Detect which cell encompasses the target text, then output its (X, Y) center coordinate. 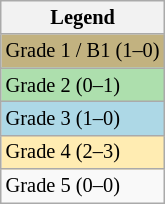
Grade 2 (0–1) (83, 85)
Legend (83, 17)
Grade 4 (2–3) (83, 152)
Grade 1 / B1 (1–0) (83, 51)
Grade 3 (1–0) (83, 118)
Grade 5 (0–0) (83, 186)
